Locate the cell with the specified text and output its (X, Y) center coordinate. 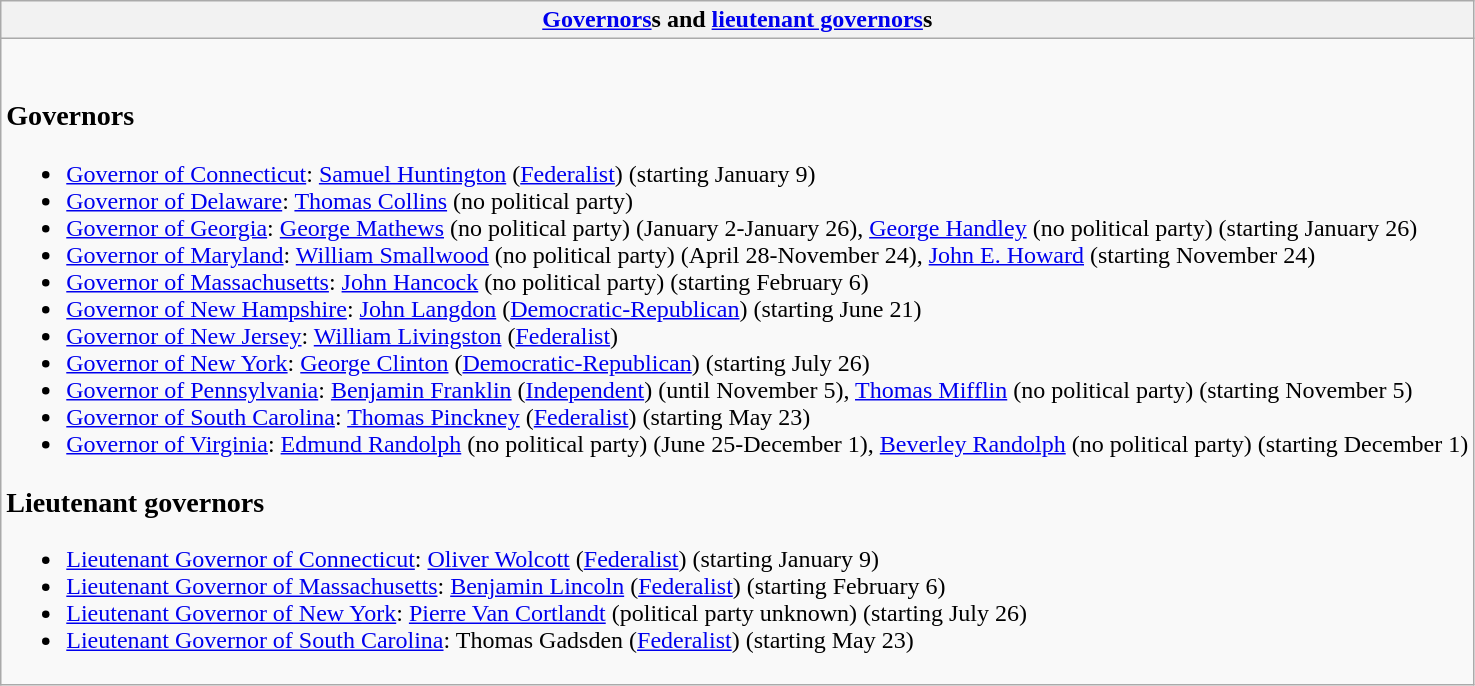
Governorss and lieutenant governorss (738, 20)
